Detect which cell encompasses the target text, then output its (x, y) center coordinate. 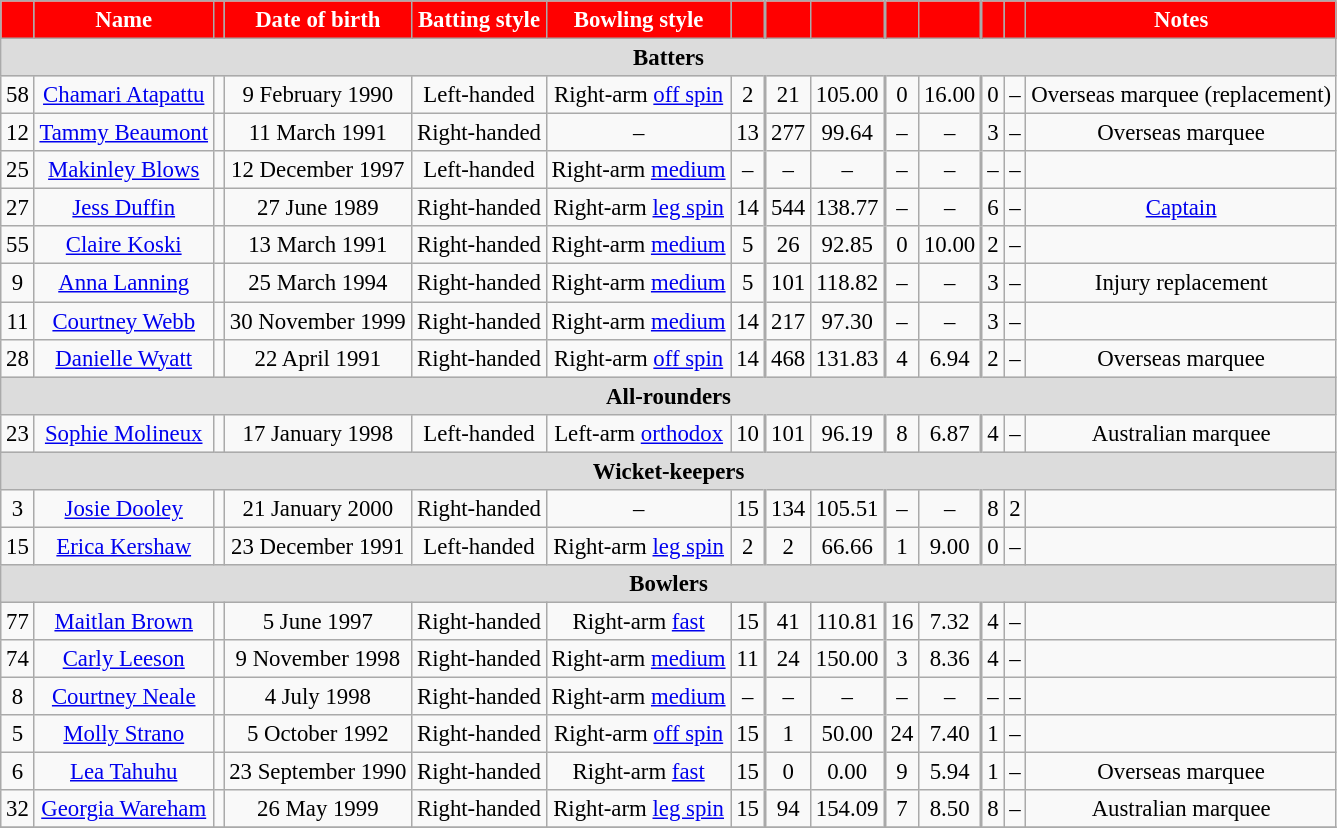
74 (18, 659)
All-rounders (669, 396)
11 March 1991 (318, 133)
Josie Dooley (124, 509)
Date of birth (318, 20)
28 (18, 358)
23 September 1990 (318, 772)
Batters (669, 58)
13 (748, 133)
9.00 (950, 546)
277 (788, 133)
150.00 (848, 659)
23 December 1991 (318, 546)
12 (18, 133)
110.81 (848, 621)
Bowlers (669, 584)
Batting style (480, 20)
Anna Lanning (124, 283)
6.87 (950, 433)
23 (18, 433)
105.51 (848, 509)
Notes (1181, 20)
99.64 (848, 133)
544 (788, 208)
7.32 (950, 621)
Courtney Webb (124, 321)
92.85 (848, 245)
Name (124, 20)
6.94 (950, 358)
138.77 (848, 208)
22 April 1991 (318, 358)
Carly Leeson (124, 659)
27 (18, 208)
77 (18, 621)
10.00 (950, 245)
41 (788, 621)
Overseas marquee (replacement) (1181, 95)
7 (902, 809)
131.83 (848, 358)
17 January 1998 (318, 433)
Injury replacement (1181, 283)
96.19 (848, 433)
8.36 (950, 659)
26 (788, 245)
154.09 (848, 809)
Bowling style (638, 20)
27 June 1989 (318, 208)
5 October 1992 (318, 734)
66.66 (848, 546)
Maitlan Brown (124, 621)
Claire Koski (124, 245)
58 (18, 95)
94 (788, 809)
468 (788, 358)
4 July 1998 (318, 697)
Jess Duffin (124, 208)
32 (18, 809)
Georgia Wareham (124, 809)
9 February 1990 (318, 95)
Sophie Molineux (124, 433)
105.00 (848, 95)
5 June 1997 (318, 621)
21 January 2000 (318, 509)
0.00 (848, 772)
Molly Strano (124, 734)
Danielle Wyatt (124, 358)
10 (748, 433)
26 May 1999 (318, 809)
16.00 (950, 95)
97.30 (848, 321)
Erica Kershaw (124, 546)
21 (788, 95)
5.94 (950, 772)
Captain (1181, 208)
Left-arm orthodox (638, 433)
Lea Tahuhu (124, 772)
25 March 1994 (318, 283)
217 (788, 321)
13 March 1991 (318, 245)
9 November 1998 (318, 659)
Tammy Beaumont (124, 133)
55 (18, 245)
Wicket-keepers (669, 471)
25 (18, 170)
Makinley Blows (124, 170)
30 November 1999 (318, 321)
12 December 1997 (318, 170)
7.40 (950, 734)
Courtney Neale (124, 697)
8.50 (950, 809)
16 (902, 621)
Chamari Atapattu (124, 95)
134 (788, 509)
118.82 (848, 283)
50.00 (848, 734)
